From the cell containing the given text, extract its center point as [X, Y] coordinate. 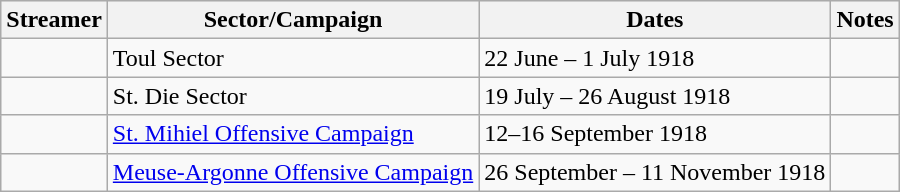
Toul Sector [292, 58]
Meuse-Argonne Offensive Campaign [292, 172]
St. Die Sector [292, 96]
26 September – 11 November 1918 [655, 172]
St. Mihiel Offensive Campaign [292, 134]
Dates [655, 20]
Notes [865, 20]
Sector/Campaign [292, 20]
12–16 September 1918 [655, 134]
22 June – 1 July 1918 [655, 58]
Streamer [54, 20]
19 July – 26 August 1918 [655, 96]
